Return the [x, y] coordinate for the center point of the cell that contains the specified text.  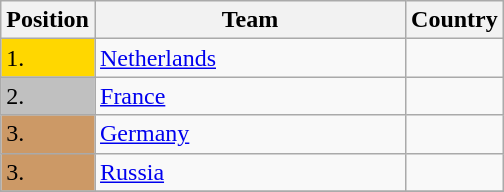
Russia [250, 172]
Netherlands [250, 58]
Position [48, 20]
Germany [250, 134]
France [250, 96]
Team [250, 20]
2. [48, 96]
Country [455, 20]
1. [48, 58]
